Capture the cell that displays the provided text and extract its (x, y) central coordinate. 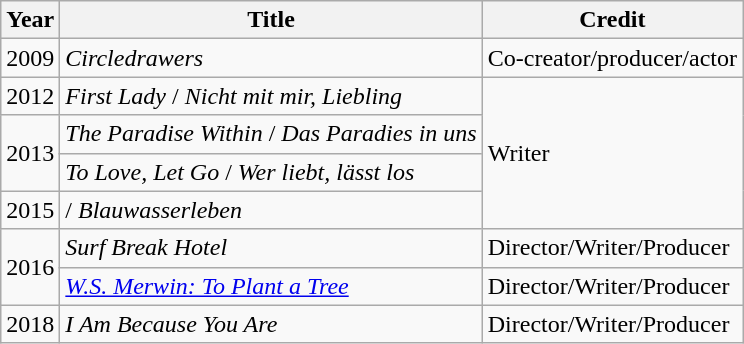
The Paradise Within / Das Paradies in uns (271, 134)
Title (271, 20)
I Am Because You Are (271, 324)
W.S. Merwin: To Plant a Tree (271, 286)
Circledrawers (271, 58)
2018 (30, 324)
/ Blauwasserleben (271, 210)
2015 (30, 210)
To Love, Let Go / Wer liebt, lässt los (271, 172)
First Lady / Nicht mit mir, Liebling (271, 96)
2013 (30, 153)
Surf Break Hotel (271, 248)
2016 (30, 267)
Year (30, 20)
Co-creator/producer/actor (612, 58)
2009 (30, 58)
Credit (612, 20)
2012 (30, 96)
Writer (612, 153)
